Capture the cell that displays the provided text and extract its (X, Y) central coordinate. 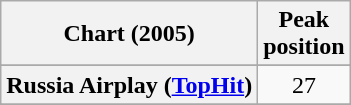
Russia Airplay (TopHit) (130, 85)
Peakposition (304, 34)
Chart (2005) (130, 34)
27 (304, 85)
